Scan for the cell matching the given text and deliver its [x, y] coordinate at center. 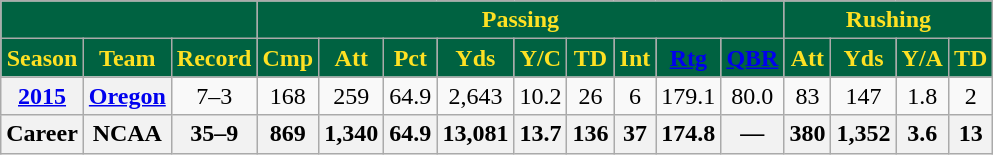
Season [42, 58]
13.7 [540, 134]
174.8 [688, 134]
Oregon [127, 96]
168 [288, 96]
83 [808, 96]
2 [970, 96]
179.1 [688, 96]
Pct [410, 58]
2,643 [476, 96]
10.2 [540, 96]
3.6 [922, 134]
6 [635, 96]
13 [970, 134]
37 [635, 134]
1,340 [352, 134]
7–3 [214, 96]
1,352 [864, 134]
1.8 [922, 96]
35–9 [214, 134]
NCAA [127, 134]
2015 [42, 96]
80.0 [752, 96]
380 [808, 134]
QBR [752, 58]
Int [635, 58]
147 [864, 96]
Rtg [688, 58]
Passing [520, 20]
869 [288, 134]
Record [214, 58]
Team [127, 58]
136 [590, 134]
Cmp [288, 58]
259 [352, 96]
Y/C [540, 58]
13,081 [476, 134]
26 [590, 96]
Career [42, 134]
Y/A [922, 58]
Rushing [888, 20]
— [752, 134]
